Pinpoint the cell where the given text exists, returning its [X, Y] midpoint coordinate. 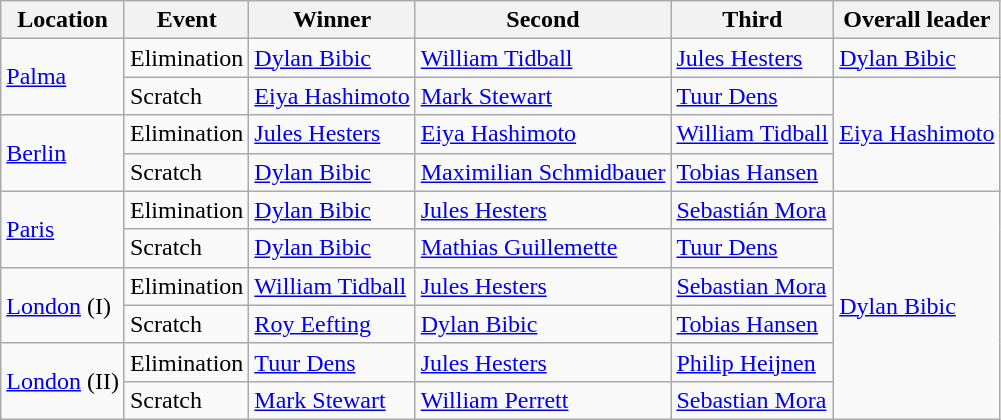
London (I) [63, 305]
Location [63, 20]
Palma [63, 77]
Winner [332, 20]
Philip Heijnen [752, 362]
Roy Eefting [332, 324]
Berlin [63, 153]
Maximilian Schmidbauer [543, 172]
Paris [63, 229]
William Perrett [543, 400]
Mathias Guillemette [543, 248]
Sebastián Mora [752, 210]
London (II) [63, 381]
Event [186, 20]
Second [543, 20]
Overall leader [917, 20]
Third [752, 20]
